Pinpoint the cell where the given text exists, returning its [X, Y] midpoint coordinate. 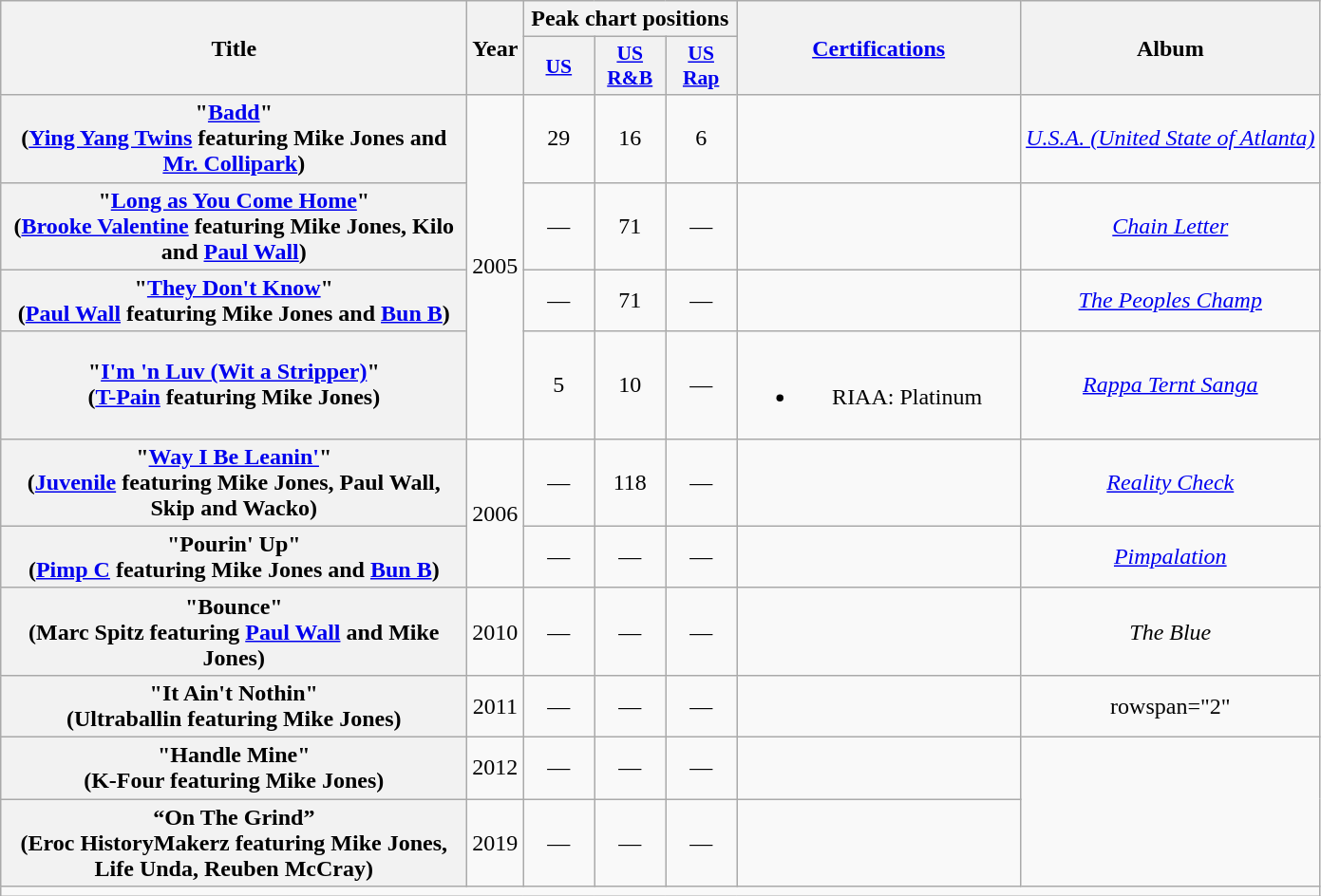
US [558, 66]
5 [558, 385]
Reality Check [1170, 482]
2019 [496, 843]
"Bounce"(Marc Spitz featuring Paul Wall and Mike Jones) [234, 631]
2011 [496, 706]
“On The Grind”(Eroc HistoryMakerz featuring Mike Jones, Life Unda, Reuben McCray) [234, 843]
Year [496, 47]
U.S.A. (United State of Atlanta) [1170, 139]
16 [631, 139]
"They Don't Know"(Paul Wall featuring Mike Jones and Bun B) [234, 300]
Peak chart positions [631, 19]
118 [631, 482]
"Long as You Come Home"(Brooke Valentine featuring Mike Jones, Kilo and Paul Wall) [234, 226]
"I'm 'n Luv (Wit a Stripper)"(T-Pain featuring Mike Jones) [234, 385]
"Handle Mine"(K-Four featuring Mike Jones) [234, 767]
RIAA: Platinum [879, 385]
2010 [496, 631]
Rappa Ternt Sanga [1170, 385]
2005 [496, 267]
Album [1170, 47]
"Badd"(Ying Yang Twins featuring Mike Jones and Mr. Collipark) [234, 139]
10 [631, 385]
Title [234, 47]
"Way I Be Leanin'"(Juvenile featuring Mike Jones, Paul Wall, Skip and Wacko) [234, 482]
"It Ain't Nothin"(Ultraballin featuring Mike Jones) [234, 706]
6 [701, 139]
"Pourin' Up"(Pimp C featuring Mike Jones and Bun B) [234, 556]
US R&B [631, 66]
29 [558, 139]
Chain Letter [1170, 226]
Pimpalation [1170, 556]
2012 [496, 767]
US Rap [701, 66]
2006 [496, 513]
The Peoples Champ [1170, 300]
Certifications [879, 47]
The Blue [1170, 631]
rowspan="2" [1170, 706]
